Find where the given text appears and provide that cell's center as [X, Y] coordinate. 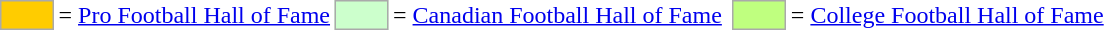
= Pro Football Hall of Fame [194, 15]
= Canadian Football Hall of Fame [558, 15]
